Search for the cell housing the specified text and yield its (X, Y) center coordinate. 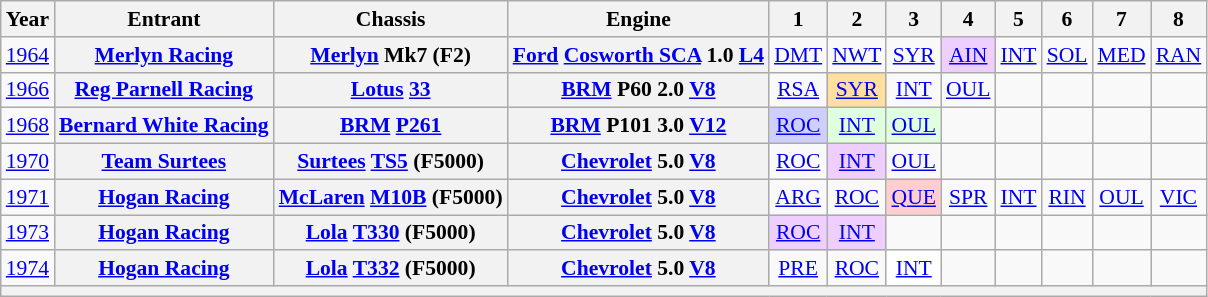
PRE (798, 269)
Bernard White Racing (164, 126)
ARG (798, 197)
1966 (28, 90)
5 (1018, 19)
1968 (28, 126)
McLaren M10B (F5000) (391, 197)
Entrant (164, 19)
7 (1121, 19)
RSA (798, 90)
SOL (1068, 55)
Engine (638, 19)
1 (798, 19)
Merlyn Racing (164, 55)
QUE (913, 197)
Reg Parnell Racing (164, 90)
1970 (28, 162)
BRM P101 3.0 V12 (638, 126)
3 (913, 19)
1964 (28, 55)
AIN (968, 55)
Ford Cosworth SCA 1.0 L4 (638, 55)
Merlyn Mk7 (F2) (391, 55)
RIN (1068, 197)
Lotus 33 (391, 90)
RAN (1179, 55)
1971 (28, 197)
Lola T330 (F5000) (391, 233)
2 (856, 19)
Lola T332 (F5000) (391, 269)
Surtees TS5 (F5000) (391, 162)
VIC (1179, 197)
4 (968, 19)
Team Surtees (164, 162)
SPR (968, 197)
DMT (798, 55)
1974 (28, 269)
8 (1179, 19)
BRM P60 2.0 V8 (638, 90)
1973 (28, 233)
6 (1068, 19)
NWT (856, 55)
MED (1121, 55)
Year (28, 19)
Chassis (391, 19)
BRM P261 (391, 126)
